Capture the cell that displays the provided text and extract its [X, Y] central coordinate. 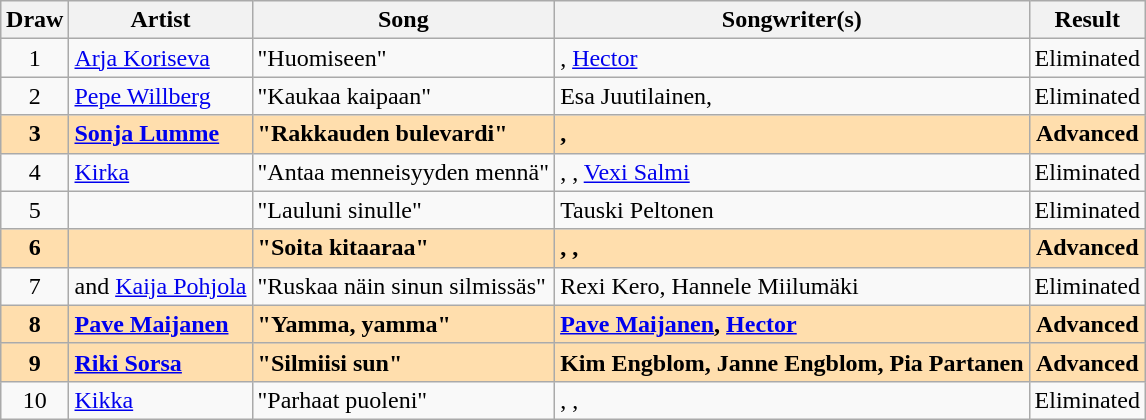
Pave Maijanen [160, 324]
2 [35, 96]
Esa Juutilainen, [792, 96]
Arja Koriseva [160, 58]
Rexi Kero, Hannele Miilumäki [792, 286]
Pave Maijanen, Hector [792, 324]
"Kaukaa kaipaan" [404, 96]
Songwriter(s) [792, 20]
"Yamma, yamma" [404, 324]
"Soita kitaaraa" [404, 248]
1 [35, 58]
10 [35, 400]
"Rakkauden bulevardi" [404, 134]
Pepe Willberg [160, 96]
Tauski Peltonen [792, 210]
"Silmiisi sun" [404, 362]
4 [35, 172]
Draw [35, 20]
"Antaa menneisyyden mennä" [404, 172]
9 [35, 362]
, Hector [792, 58]
5 [35, 210]
Kirka [160, 172]
"Ruskaa näin sinun silmissäs" [404, 286]
6 [35, 248]
7 [35, 286]
"Parhaat puoleni" [404, 400]
Riki Sorsa [160, 362]
Kikka [160, 400]
Result [1087, 20]
, [792, 134]
and Kaija Pohjola [160, 286]
, , Vexi Salmi [792, 172]
3 [35, 134]
"Lauluni sinulle" [404, 210]
"Huomiseen" [404, 58]
8 [35, 324]
Kim Engblom, Janne Engblom, Pia Partanen [792, 362]
Artist [160, 20]
Sonja Lumme [160, 134]
Song [404, 20]
